Output the (X, Y) coordinate of the center of the cell containing the given text.  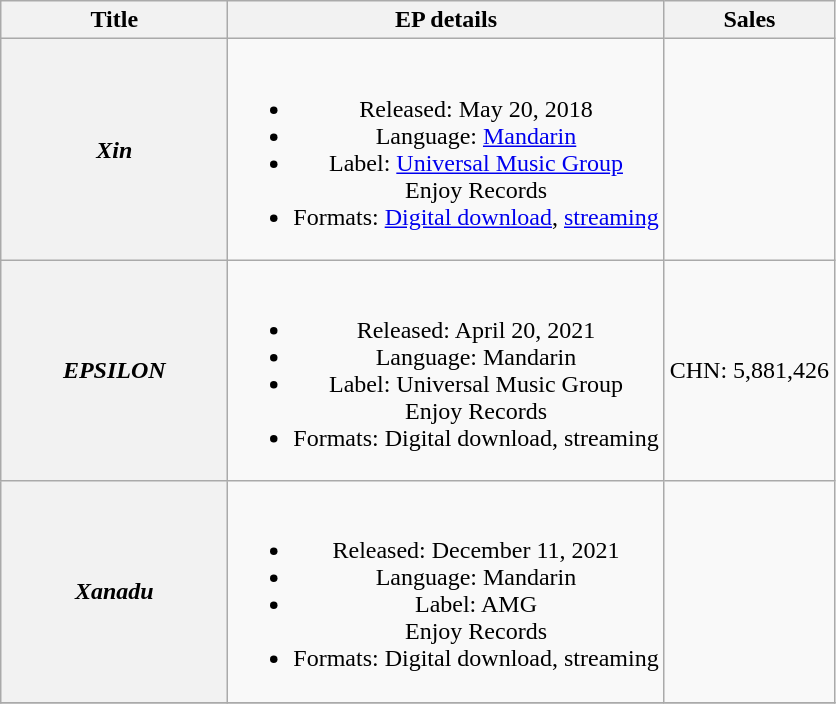
Sales (749, 20)
Released: April 20, 2021Language: MandarinLabel: Universal Music GroupEnjoy RecordsFormats: Digital download, streaming (446, 370)
EP details (446, 20)
EPSILON (114, 370)
Xanadu (114, 592)
Released: December 11, 2021Language: MandarinLabel: AMGEnjoy RecordsFormats: Digital download, streaming (446, 592)
Xin (114, 150)
Released: May 20, 2018Language: MandarinLabel: Universal Music GroupEnjoy RecordsFormats: Digital download, streaming (446, 150)
Title (114, 20)
CHN: 5,881,426 (749, 370)
